Search for the cell housing the specified text and yield its [x, y] center coordinate. 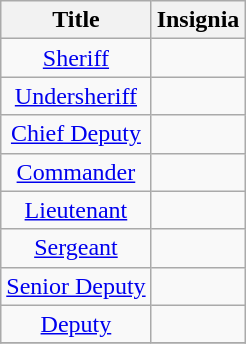
Lieutenant [76, 210]
Undersheriff [76, 96]
Sergeant [76, 248]
Chief Deputy [76, 134]
Commander [76, 172]
Sheriff [76, 58]
Title [76, 20]
Senior Deputy [76, 286]
Deputy [76, 324]
Insignia [198, 20]
